Provide the (x, y) coordinate of the cell's center where the given text is located.  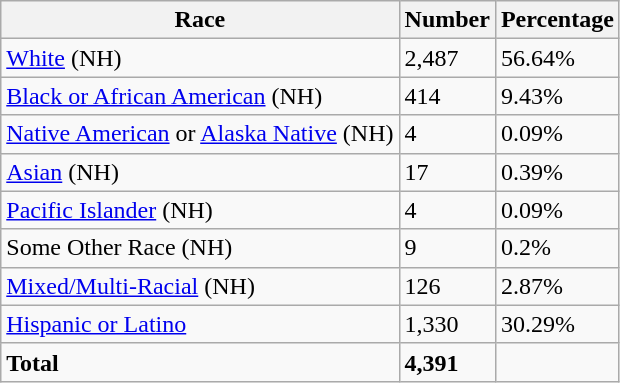
56.64% (557, 58)
Mixed/Multi-Racial (NH) (200, 286)
Percentage (557, 20)
Some Other Race (NH) (200, 248)
2.87% (557, 286)
Pacific Islander (NH) (200, 210)
9.43% (557, 96)
Asian (NH) (200, 172)
17 (447, 172)
Number (447, 20)
4,391 (447, 362)
0.2% (557, 248)
9 (447, 248)
126 (447, 286)
Total (200, 362)
1,330 (447, 324)
2,487 (447, 58)
414 (447, 96)
Race (200, 20)
Native American or Alaska Native (NH) (200, 134)
White (NH) (200, 58)
0.39% (557, 172)
Hispanic or Latino (200, 324)
Black or African American (NH) (200, 96)
30.29% (557, 324)
